Search for the cell housing the specified text and yield its [X, Y] center coordinate. 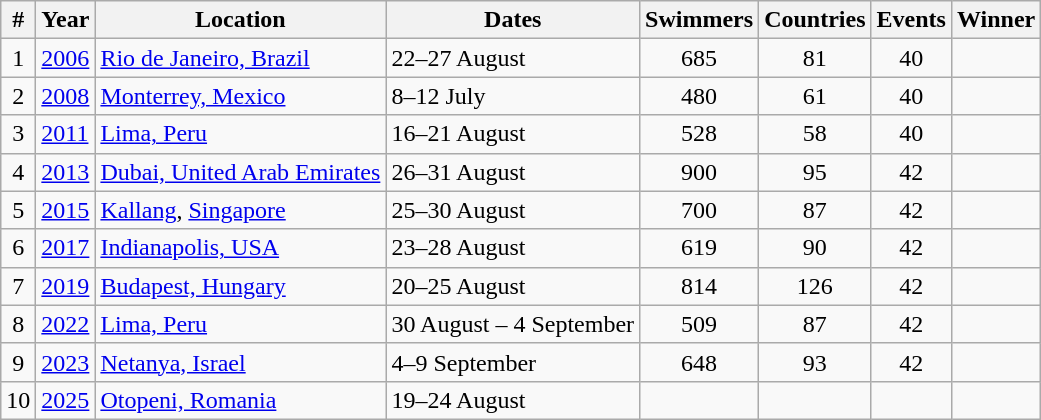
2015 [66, 210]
Dates [513, 20]
648 [700, 362]
2022 [66, 324]
26–31 August [513, 172]
Location [240, 20]
Winner [996, 20]
20–25 August [513, 286]
22–27 August [513, 58]
2017 [66, 248]
509 [700, 324]
2011 [66, 134]
Rio de Janeiro, Brazil [240, 58]
619 [700, 248]
61 [815, 96]
Netanya, Israel [240, 362]
Kallang, Singapore [240, 210]
2 [18, 96]
4–9 September [513, 362]
30 August – 4 September [513, 324]
4 [18, 172]
58 [815, 134]
814 [700, 286]
2025 [66, 400]
5 [18, 210]
480 [700, 96]
685 [700, 58]
Indianapolis, USA [240, 248]
81 [815, 58]
126 [815, 286]
528 [700, 134]
23–28 August [513, 248]
2023 [66, 362]
7 [18, 286]
9 [18, 362]
900 [700, 172]
# [18, 20]
95 [815, 172]
1 [18, 58]
Budapest, Hungary [240, 286]
2006 [66, 58]
Countries [815, 20]
Swimmers [700, 20]
10 [18, 400]
25–30 August [513, 210]
16–21 August [513, 134]
19–24 August [513, 400]
2008 [66, 96]
Year [66, 20]
2019 [66, 286]
93 [815, 362]
700 [700, 210]
Dubai, United Arab Emirates [240, 172]
Monterrey, Mexico [240, 96]
8 [18, 324]
Events [911, 20]
3 [18, 134]
90 [815, 248]
2013 [66, 172]
8–12 July [513, 96]
Otopeni, Romania [240, 400]
6 [18, 248]
